For the text-containing cell, return its midpoint in [x, y] coordinate format. 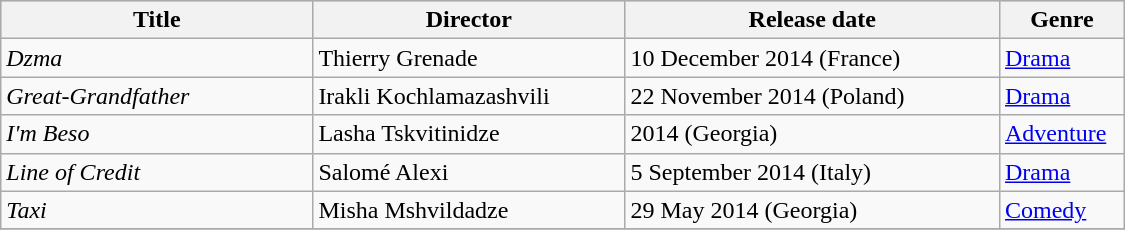
Adventure [1062, 134]
Release date [812, 20]
Thierry Grenade [469, 58]
Great-Grandfather [157, 96]
Taxi [157, 210]
22 November 2014 (Poland) [812, 96]
2014 (Georgia) [812, 134]
I'm Beso [157, 134]
Salomé Alexi [469, 172]
Comedy [1062, 210]
29 May 2014 (Georgia) [812, 210]
Irakli Kochlamazashvili [469, 96]
Genre [1062, 20]
Title [157, 20]
Lasha Tskvitinidze [469, 134]
Line of Credit [157, 172]
Dzma [157, 58]
Misha Mshvildadze [469, 210]
Director [469, 20]
10 December 2014 (France) [812, 58]
5 September 2014 (Italy) [812, 172]
